Scan for the cell matching the given text and deliver its [x, y] coordinate at center. 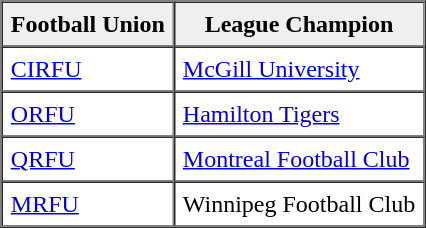
McGill University [299, 68]
MRFU [88, 204]
Hamilton Tigers [299, 114]
League Champion [299, 24]
Winnipeg Football Club [299, 204]
Montreal Football Club [299, 158]
ORFU [88, 114]
CIRFU [88, 68]
QRFU [88, 158]
Football Union [88, 24]
